Scan for the cell matching the given text and deliver its [x, y] coordinate at center. 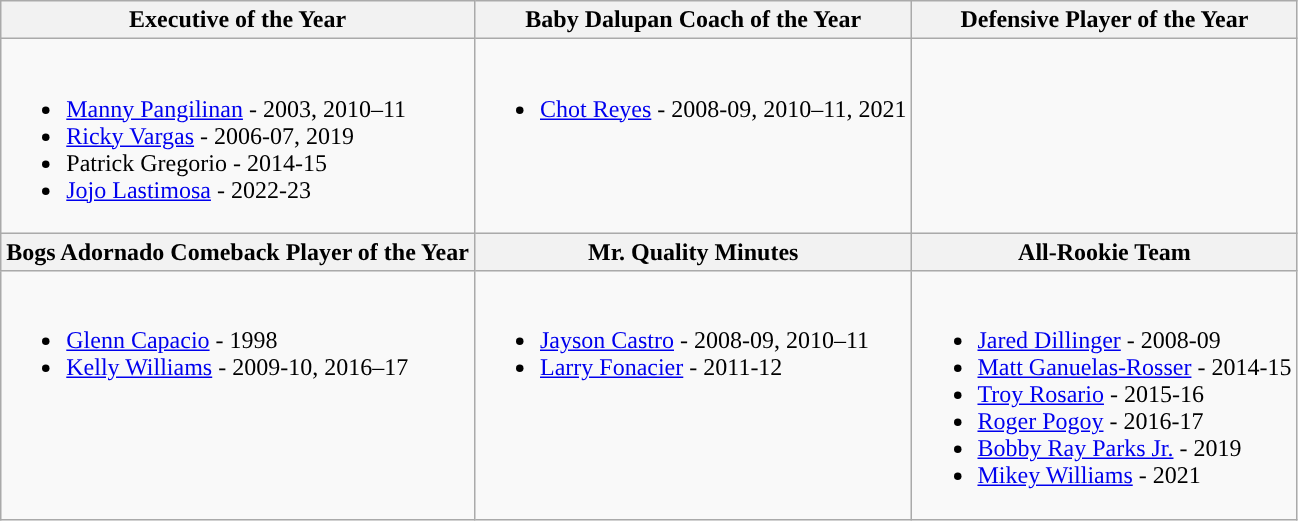
Glenn Capacio - 1998Kelly Williams - 2009-10, 2016–17 [238, 395]
Mr. Quality Minutes [692, 252]
All-Rookie Team [1104, 252]
Baby Dalupan Coach of the Year [692, 20]
Defensive Player of the Year [1104, 20]
Manny Pangilinan - 2003, 2010–11Ricky Vargas - 2006-07, 2019Patrick Gregorio - 2014-15Jojo Lastimosa - 2022-23 [238, 136]
Jayson Castro - 2008-09, 2010–11Larry Fonacier - 2011-12 [692, 395]
Bogs Adornado Comeback Player of the Year [238, 252]
Chot Reyes - 2008-09, 2010–11, 2021 [692, 136]
Executive of the Year [238, 20]
Jared Dillinger - 2008-09Matt Ganuelas-Rosser - 2014-15Troy Rosario - 2015-16Roger Pogoy - 2016-17Bobby Ray Parks Jr. - 2019Mikey Williams - 2021 [1104, 395]
